From the cell containing the given text, extract its center point as [x, y] coordinate. 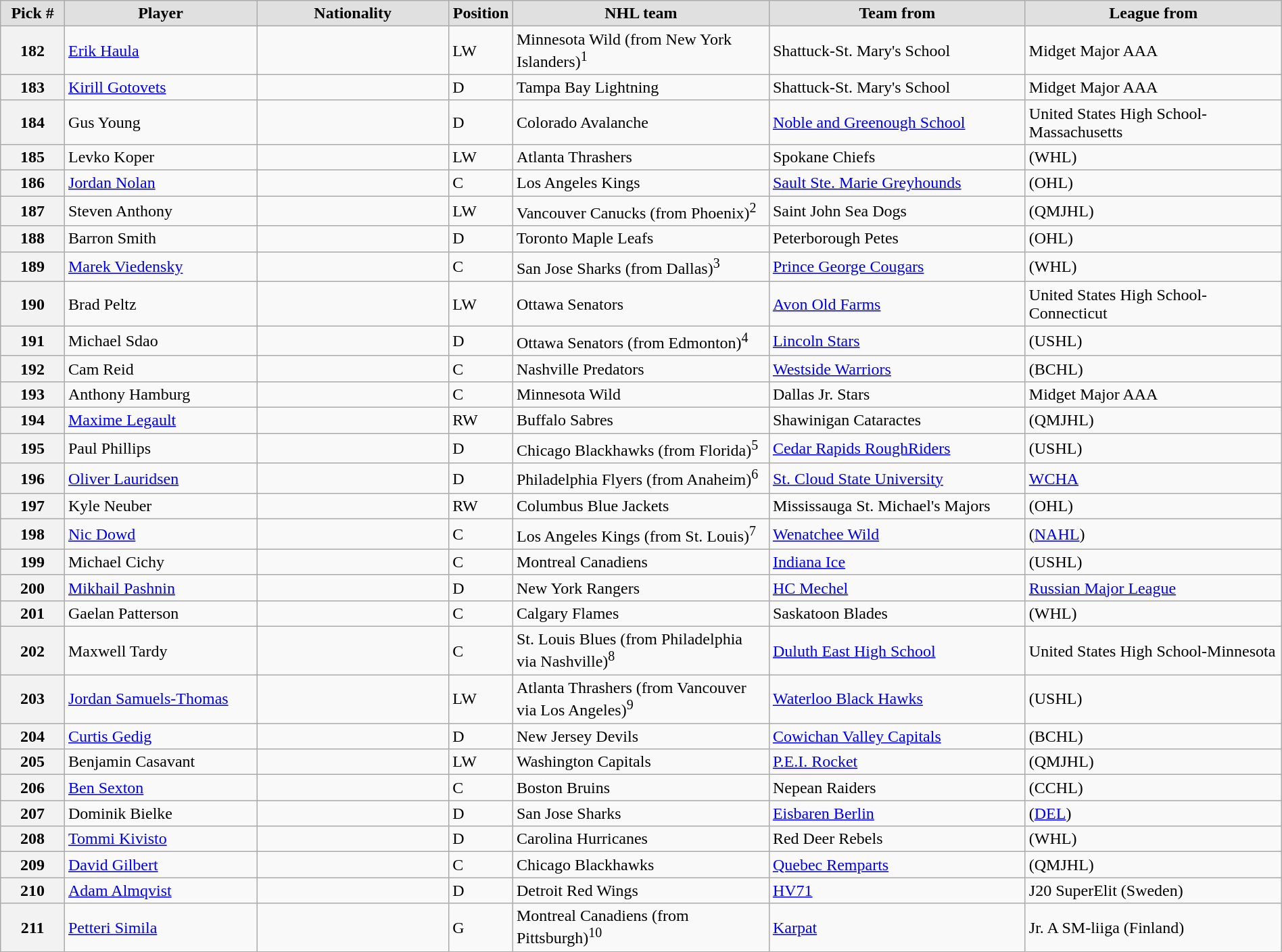
Waterloo Black Hawks [897, 699]
Maxime Legault [160, 421]
Benjamin Casavant [160, 762]
Jordan Samuels-Thomas [160, 699]
Michael Cichy [160, 562]
Curtis Gedig [160, 736]
United States High School-Massachusetts [1154, 122]
Columbus Blue Jackets [641, 506]
Cam Reid [160, 368]
206 [32, 788]
HV71 [897, 890]
Anthony Hamburg [160, 394]
207 [32, 813]
NHL team [641, 14]
Tommi Kivisto [160, 839]
193 [32, 394]
Barron Smith [160, 239]
Colorado Avalanche [641, 122]
Montreal Canadiens [641, 562]
Jordan Nolan [160, 183]
Vancouver Canucks (from Phoenix)2 [641, 211]
Atlanta Thrashers (from Vancouver via Los Angeles)9 [641, 699]
Michael Sdao [160, 341]
Dominik Bielke [160, 813]
Quebec Remparts [897, 865]
Minnesota Wild (from New York Islanders)1 [641, 51]
J20 SuperElit (Sweden) [1154, 890]
New Jersey Devils [641, 736]
Nashville Predators [641, 368]
G [481, 928]
191 [32, 341]
Position [481, 14]
Saskatoon Blades [897, 613]
186 [32, 183]
Lincoln Stars [897, 341]
210 [32, 890]
200 [32, 588]
182 [32, 51]
Nepean Raiders [897, 788]
211 [32, 928]
202 [32, 651]
Russian Major League [1154, 588]
Sault Ste. Marie Greyhounds [897, 183]
Team from [897, 14]
Washington Capitals [641, 762]
Pick # [32, 14]
203 [32, 699]
184 [32, 122]
Cowichan Valley Capitals [897, 736]
San Jose Sharks [641, 813]
197 [32, 506]
183 [32, 87]
Carolina Hurricanes [641, 839]
188 [32, 239]
WCHA [1154, 479]
208 [32, 839]
Noble and Greenough School [897, 122]
187 [32, 211]
209 [32, 865]
Prince George Cougars [897, 266]
League from [1154, 14]
United States High School-Connecticut [1154, 304]
Eisbaren Berlin [897, 813]
Erik Haula [160, 51]
Adam Almqvist [160, 890]
Buffalo Sabres [641, 421]
205 [32, 762]
(DEL) [1154, 813]
198 [32, 534]
San Jose Sharks (from Dallas)3 [641, 266]
Minnesota Wild [641, 394]
Boston Bruins [641, 788]
Ottawa Senators (from Edmonton)4 [641, 341]
Mississauga St. Michael's Majors [897, 506]
Wenatchee Wild [897, 534]
Duluth East High School [897, 651]
St. Louis Blues (from Philadelphia via Nashville)8 [641, 651]
Petteri Simila [160, 928]
St. Cloud State University [897, 479]
United States High School-Minnesota [1154, 651]
David Gilbert [160, 865]
Maxwell Tardy [160, 651]
Oliver Lauridsen [160, 479]
194 [32, 421]
Los Angeles Kings (from St. Louis)7 [641, 534]
Cedar Rapids RoughRiders [897, 449]
Gaelan Patterson [160, 613]
Red Deer Rebels [897, 839]
Atlanta Thrashers [641, 157]
Westside Warriors [897, 368]
Toronto Maple Leafs [641, 239]
199 [32, 562]
Nic Dowd [160, 534]
190 [32, 304]
189 [32, 266]
Spokane Chiefs [897, 157]
Marek Viedensky [160, 266]
Ottawa Senators [641, 304]
Montreal Canadiens (from Pittsburgh)10 [641, 928]
Kyle Neuber [160, 506]
192 [32, 368]
Shawinigan Cataractes [897, 421]
201 [32, 613]
Peterborough Petes [897, 239]
Avon Old Farms [897, 304]
Karpat [897, 928]
Calgary Flames [641, 613]
Paul Phillips [160, 449]
195 [32, 449]
New York Rangers [641, 588]
Detroit Red Wings [641, 890]
Levko Koper [160, 157]
P.E.I. Rocket [897, 762]
(CCHL) [1154, 788]
(NAHL) [1154, 534]
Steven Anthony [160, 211]
Los Angeles Kings [641, 183]
Kirill Gotovets [160, 87]
196 [32, 479]
Saint John Sea Dogs [897, 211]
Jr. A SM-liiga (Finland) [1154, 928]
185 [32, 157]
Chicago Blackhawks [641, 865]
Dallas Jr. Stars [897, 394]
Ben Sexton [160, 788]
Chicago Blackhawks (from Florida)5 [641, 449]
HC Mechel [897, 588]
Gus Young [160, 122]
Philadelphia Flyers (from Anaheim)6 [641, 479]
Nationality [353, 14]
Player [160, 14]
Mikhail Pashnin [160, 588]
Brad Peltz [160, 304]
Indiana Ice [897, 562]
Tampa Bay Lightning [641, 87]
204 [32, 736]
